Return the [X, Y] coordinate for the center point of the cell that contains the specified text.  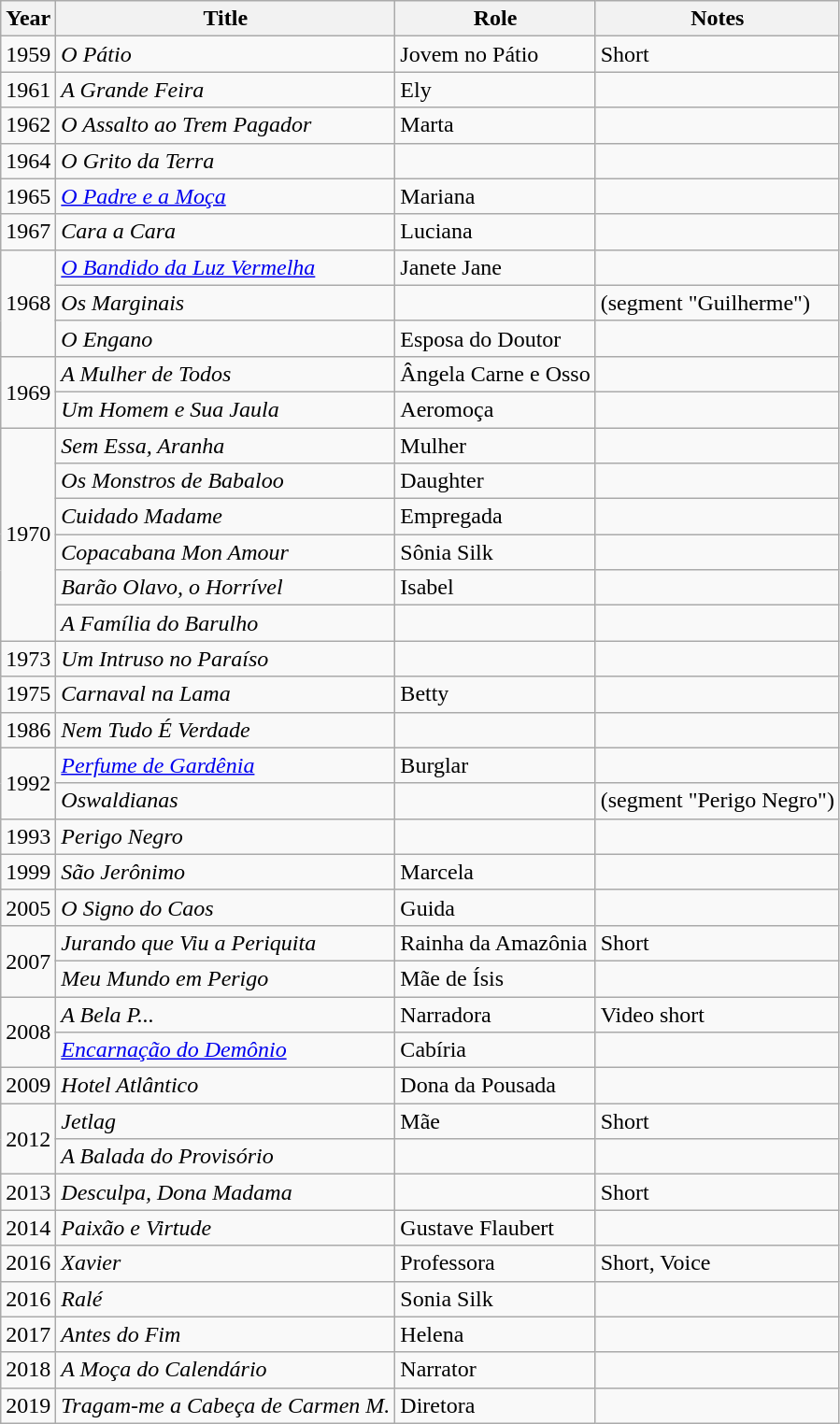
Os Monstros de Babaloo [226, 481]
Diretora [495, 1405]
Meu Mundo em Perigo [226, 978]
Jurando que Viu a Periquita [226, 943]
A Bela P... [226, 1014]
2009 [28, 1086]
1975 [28, 694]
Ely [495, 90]
Mãe [495, 1121]
Professora [495, 1263]
Um Homem e Sua Jaula [226, 409]
O Grito da Terra [226, 161]
Marcela [495, 872]
O Padre e a Moça [226, 196]
Marta [495, 125]
Short, Voice [718, 1263]
2008 [28, 1032]
Paixão e Virtude [226, 1228]
Guida [495, 907]
Oswaldianas [226, 801]
Gustave Flaubert [495, 1228]
Year [28, 19]
O Assalto ao Trem Pagador [226, 125]
1992 [28, 783]
1965 [28, 196]
Role [495, 19]
Title [226, 19]
Janete Jane [495, 267]
Cuidado Madame [226, 517]
Mariana [495, 196]
Luciana [495, 232]
2018 [28, 1370]
O Engano [226, 338]
Os Marginais [226, 303]
Burglar [495, 765]
Copacabana Mon Amour [226, 552]
Rainha da Amazônia [495, 943]
Xavier [226, 1263]
Sem Essa, Aranha [226, 446]
O Bandido da Luz Vermelha [226, 267]
1969 [28, 392]
Sônia Silk [495, 552]
Barão Olavo, o Horrível [226, 588]
Perfume de Gardênia [226, 765]
A Moça do Calendário [226, 1370]
2019 [28, 1405]
Um Intruso no Paraíso [226, 659]
Narradora [495, 1014]
Sonia Silk [495, 1299]
Dona da Pousada [495, 1086]
Esposa do Doutor [495, 338]
São Jerônimo [226, 872]
Ralé [226, 1299]
Jetlag [226, 1121]
Jovem no Pátio [495, 54]
A Balada do Provisório [226, 1157]
(segment "Perigo Negro") [718, 801]
(segment "Guilherme") [718, 303]
Hotel Atlântico [226, 1086]
Tragam-me a Cabeça de Carmen M. [226, 1405]
Antes do Fim [226, 1334]
Perigo Negro [226, 836]
Desculpa, Dona Madama [226, 1192]
2014 [28, 1228]
1959 [28, 54]
Mulher [495, 446]
2013 [28, 1192]
2007 [28, 961]
1973 [28, 659]
O Pátio [226, 54]
Notes [718, 19]
1986 [28, 730]
A Mulher de Todos [226, 374]
2012 [28, 1139]
Narrator [495, 1370]
1961 [28, 90]
Isabel [495, 588]
Carnaval na Lama [226, 694]
Nem Tudo É Verdade [226, 730]
Mãe de Ísis [495, 978]
1993 [28, 836]
Empregada [495, 517]
Video short [718, 1014]
1964 [28, 161]
Cabíria [495, 1050]
Betty [495, 694]
1962 [28, 125]
Daughter [495, 481]
1999 [28, 872]
Encarnação do Demônio [226, 1050]
A Família do Barulho [226, 623]
Cara a Cara [226, 232]
Helena [495, 1334]
Ângela Carne e Osso [495, 374]
2005 [28, 907]
1970 [28, 534]
O Signo do Caos [226, 907]
1968 [28, 303]
Aeromoça [495, 409]
1967 [28, 232]
A Grande Feira [226, 90]
2017 [28, 1334]
